For the text-containing cell, return its midpoint in (X, Y) coordinate format. 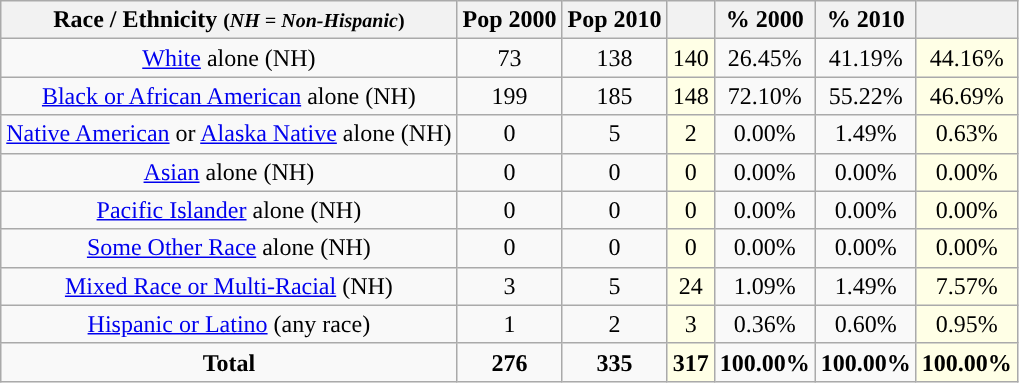
Some Other Race alone (NH) (229, 248)
317 (690, 362)
335 (614, 362)
41.19% (866, 58)
138 (614, 58)
0.60% (866, 324)
Pop 2000 (510, 20)
Hispanic or Latino (any race) (229, 324)
White alone (NH) (229, 58)
0.63% (966, 134)
0.36% (764, 324)
Black or African American alone (NH) (229, 96)
46.69% (966, 96)
Total (229, 362)
Pop 2010 (614, 20)
140 (690, 58)
276 (510, 362)
Mixed Race or Multi-Racial (NH) (229, 286)
148 (690, 96)
% 2010 (866, 20)
Race / Ethnicity (NH = Non-Hispanic) (229, 20)
Native American or Alaska Native alone (NH) (229, 134)
26.45% (764, 58)
24 (690, 286)
% 2000 (764, 20)
Pacific Islander alone (NH) (229, 210)
1.09% (764, 286)
72.10% (764, 96)
55.22% (866, 96)
199 (510, 96)
1 (510, 324)
73 (510, 58)
0.95% (966, 324)
185 (614, 96)
Asian alone (NH) (229, 172)
7.57% (966, 286)
44.16% (966, 58)
